Search for the cell housing the specified text and yield its (X, Y) center coordinate. 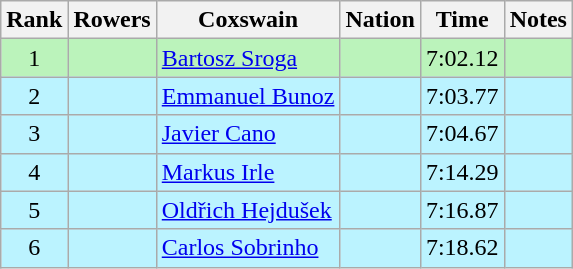
Markus Irle (248, 172)
Bartosz Sroga (248, 58)
3 (34, 134)
4 (34, 172)
Oldřich Hejdušek (248, 210)
7:14.29 (462, 172)
Rowers (112, 20)
Notes (538, 20)
7:03.77 (462, 96)
6 (34, 248)
Time (462, 20)
Javier Cano (248, 134)
Coxswain (248, 20)
Carlos Sobrinho (248, 248)
Nation (380, 20)
7:18.62 (462, 248)
1 (34, 58)
2 (34, 96)
Emmanuel Bunoz (248, 96)
7:02.12 (462, 58)
Rank (34, 20)
7:04.67 (462, 134)
5 (34, 210)
7:16.87 (462, 210)
